Scan for the cell matching the given text and deliver its [X, Y] coordinate at center. 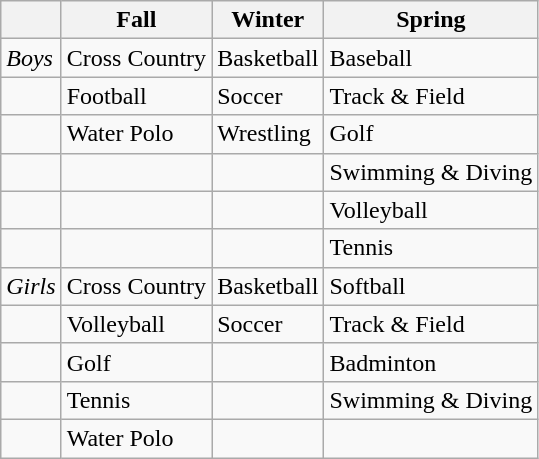
Football [136, 96]
Spring [431, 20]
Boys [31, 58]
Wrestling [268, 134]
Winter [268, 20]
Girls [31, 286]
Badminton [431, 362]
Fall [136, 20]
Baseball [431, 58]
Softball [431, 286]
